Extract the (x, y) coordinate from the center of the cell holding the provided text.  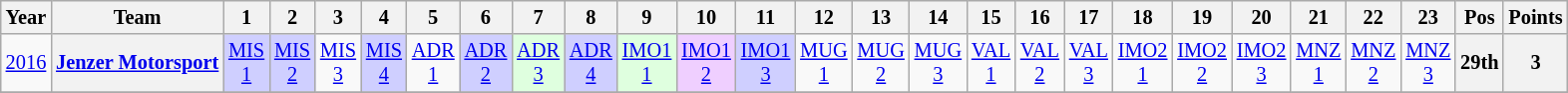
17 (1089, 17)
13 (880, 17)
23 (1428, 17)
11 (766, 17)
ADR2 (487, 63)
9 (647, 17)
MIS3 (338, 63)
MIS4 (384, 63)
18 (1143, 17)
15 (991, 17)
6 (487, 17)
MNZ2 (1372, 63)
MIS2 (292, 63)
Jenzer Motorsport (138, 63)
MIS1 (246, 63)
MNZ1 (1319, 63)
10 (706, 17)
ADR3 (539, 63)
8 (590, 17)
4 (384, 17)
VAL3 (1089, 63)
MUG1 (824, 63)
5 (433, 17)
14 (938, 17)
MUG2 (880, 63)
Year (26, 17)
20 (1262, 17)
MNZ3 (1428, 63)
2016 (26, 63)
Points (1535, 17)
2 (292, 17)
VAL2 (1039, 63)
7 (539, 17)
MUG3 (938, 63)
22 (1372, 17)
21 (1319, 17)
ADR4 (590, 63)
ADR1 (433, 63)
IMO11 (647, 63)
IMO23 (1262, 63)
IMO21 (1143, 63)
1 (246, 17)
IMO22 (1202, 63)
IMO13 (766, 63)
IMO12 (706, 63)
Team (138, 17)
12 (824, 17)
VAL1 (991, 63)
29th (1479, 63)
19 (1202, 17)
16 (1039, 17)
Pos (1479, 17)
